Pinpoint the cell where the given text exists, returning its [X, Y] midpoint coordinate. 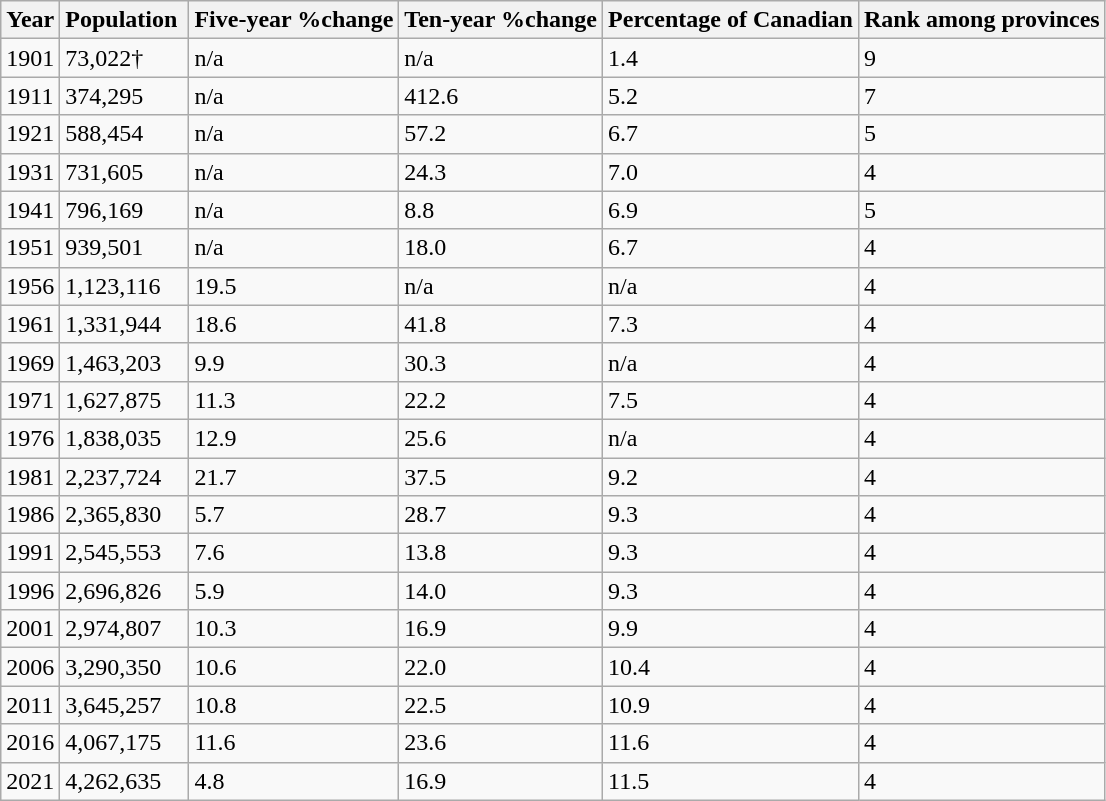
2,237,724 [124, 477]
731,605 [124, 172]
2011 [30, 705]
2,545,553 [124, 553]
1,123,116 [124, 286]
5.2 [731, 96]
1941 [30, 210]
30.3 [501, 362]
1931 [30, 172]
4,262,635 [124, 781]
2016 [30, 743]
7 [982, 96]
1,463,203 [124, 362]
18.0 [501, 248]
28.7 [501, 515]
1971 [30, 400]
22.5 [501, 705]
2,974,807 [124, 629]
37.5 [501, 477]
1901 [30, 58]
7.5 [731, 400]
1,838,035 [124, 438]
22.0 [501, 667]
1969 [30, 362]
5.7 [294, 515]
2021 [30, 781]
588,454 [124, 134]
11.5 [731, 781]
939,501 [124, 248]
7.6 [294, 553]
14.0 [501, 591]
10.9 [731, 705]
57.2 [501, 134]
1.4 [731, 58]
9 [982, 58]
10.6 [294, 667]
13.8 [501, 553]
7.0 [731, 172]
1976 [30, 438]
10.4 [731, 667]
5.9 [294, 591]
21.7 [294, 477]
3,290,350 [124, 667]
2006 [30, 667]
6.9 [731, 210]
1991 [30, 553]
10.8 [294, 705]
73,022† [124, 58]
3,645,257 [124, 705]
11.3 [294, 400]
796,169 [124, 210]
4,067,175 [124, 743]
1951 [30, 248]
Population [124, 20]
1,331,944 [124, 324]
1996 [30, 591]
2,365,830 [124, 515]
19.5 [294, 286]
4.8 [294, 781]
Year [30, 20]
Five-year %change [294, 20]
Percentage of Canadian [731, 20]
1,627,875 [124, 400]
24.3 [501, 172]
25.6 [501, 438]
10.3 [294, 629]
41.8 [501, 324]
1956 [30, 286]
412.6 [501, 96]
8.8 [501, 210]
9.2 [731, 477]
Rank among provinces [982, 20]
Ten-year %change [501, 20]
374,295 [124, 96]
22.2 [501, 400]
7.3 [731, 324]
23.6 [501, 743]
12.9 [294, 438]
1961 [30, 324]
2001 [30, 629]
1911 [30, 96]
2,696,826 [124, 591]
18.6 [294, 324]
1986 [30, 515]
1981 [30, 477]
1921 [30, 134]
